Scan for the cell matching the given text and deliver its [x, y] coordinate at center. 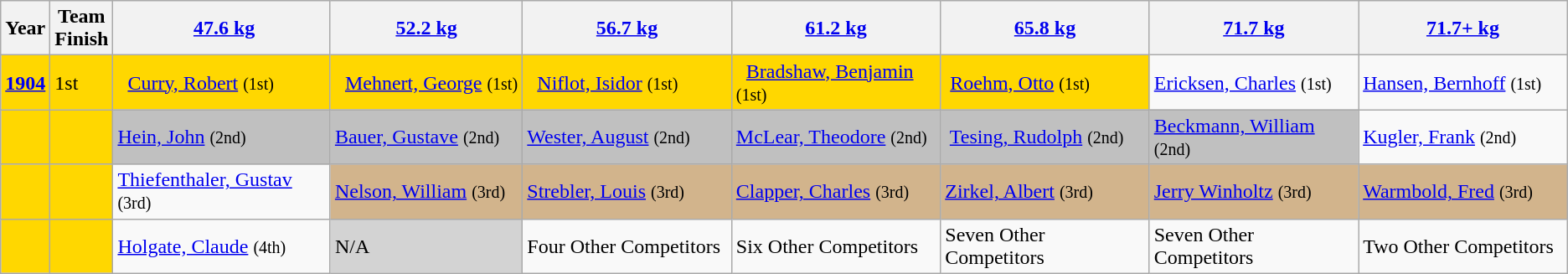
Four Other Competitors [627, 246]
71.7 kg [1253, 28]
Mehnert, George (1st) [426, 82]
Niflot, Isidor (1st) [627, 82]
Beckmann, William (2nd) [1253, 137]
65.8 kg [1045, 28]
Thiefenthaler, Gustav (3rd) [221, 191]
Bradshaw, Benjamin (1st) [836, 82]
Kugler, Frank (2nd) [1463, 137]
52.2 kg [426, 28]
Nelson, William (3rd) [426, 191]
N/A [426, 246]
Jerry Winholtz (3rd) [1253, 191]
Two Other Competitors [1463, 246]
Holgate, Claude (4th) [221, 246]
47.6 kg [221, 28]
Zirkel, Albert (3rd) [1045, 191]
Tesing, Rudolph (2nd) [1045, 137]
McLear, Theodore (2nd) [836, 137]
Team Finish [82, 28]
Wester, August (2nd) [627, 137]
Warmbold, Fred (3rd) [1463, 191]
Strebler, Louis (3rd) [627, 191]
61.2 kg [836, 28]
1st [82, 82]
Ericksen, Charles (1st) [1253, 82]
71.7+ kg [1463, 28]
Roehm, Otto (1st) [1045, 82]
Bauer, Gustave (2nd) [426, 137]
Hein, John (2nd) [221, 137]
Year [25, 28]
Hansen, Bernhoff (1st) [1463, 82]
56.7 kg [627, 28]
Curry, Robert (1st) [221, 82]
Clapper, Charles (3rd) [836, 191]
Six Other Competitors [836, 246]
1904 [25, 82]
